Return (X, Y) of the center of cell containing provided text 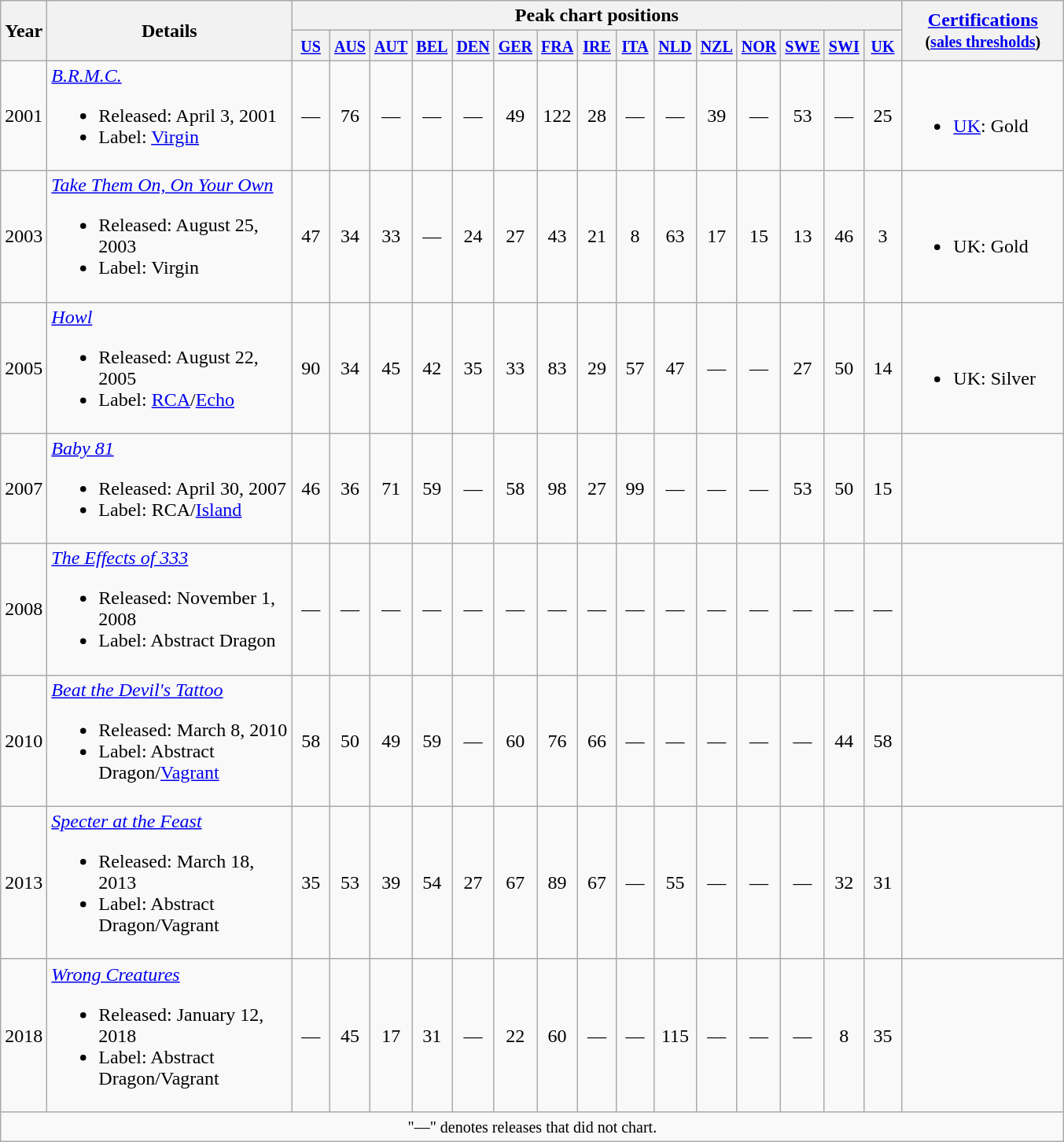
14 (882, 368)
SWI (844, 46)
57 (635, 368)
BEL (433, 46)
2003 (24, 236)
25 (882, 116)
115 (675, 1035)
32 (844, 882)
B.R.M.C.Released: April 3, 2001Label: Virgin (170, 116)
NZL (716, 46)
UK: Silver (983, 368)
SWE (803, 46)
NLD (675, 46)
13 (803, 236)
ITA (635, 46)
"—" denotes releases that did not chart. (532, 1126)
AUT (392, 46)
122 (558, 116)
Certifications(sales thresholds) (983, 31)
Wrong CreaturesReleased: January 12, 2018Label: Abstract Dragon/Vagrant (170, 1035)
FRA (558, 46)
3 (882, 236)
63 (675, 236)
UK (882, 46)
44 (844, 741)
66 (598, 741)
2001 (24, 116)
2007 (24, 488)
The Effects of 333Released: November 1, 2008Label: Abstract Dragon (170, 609)
28 (598, 116)
22 (515, 1035)
24 (473, 236)
36 (349, 488)
2008 (24, 609)
29 (598, 368)
AUS (349, 46)
GER (515, 46)
43 (558, 236)
Specter at the FeastReleased: March 18, 2013Label: Abstract Dragon/Vagrant (170, 882)
US (311, 46)
Peak chart positions (597, 16)
2018 (24, 1035)
Year (24, 31)
Take Them On, On Your OwnReleased: August 25, 2003Label: Virgin (170, 236)
Beat the Devil's TattooReleased: March 8, 2010Label: Abstract Dragon/Vagrant (170, 741)
DEN (473, 46)
2005 (24, 368)
Details (170, 31)
99 (635, 488)
NOR (759, 46)
IRE (598, 46)
71 (392, 488)
83 (558, 368)
98 (558, 488)
42 (433, 368)
Baby 81Released: April 30, 2007Label: RCA/Island (170, 488)
54 (433, 882)
2010 (24, 741)
90 (311, 368)
HowlReleased: August 22, 2005Label: RCA/Echo (170, 368)
2013 (24, 882)
21 (598, 236)
55 (675, 882)
89 (558, 882)
